Return [X, Y] of the center of cell containing provided text 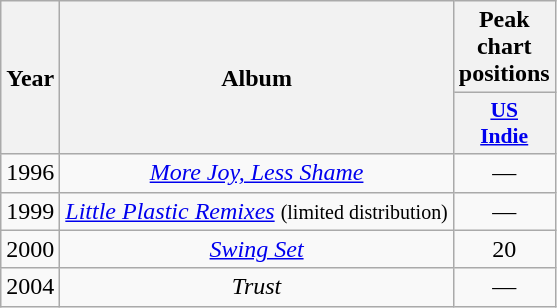
20 [504, 249]
Album [257, 78]
Year [30, 78]
More Joy, Less Shame [257, 173]
Peak chart positions [504, 47]
1999 [30, 211]
Swing Set [257, 249]
1996 [30, 173]
2004 [30, 287]
Little Plastic Remixes (limited distribution) [257, 211]
2000 [30, 249]
Trust [257, 287]
USIndie [504, 124]
